Detect which cell encompasses the target text, then output its (X, Y) center coordinate. 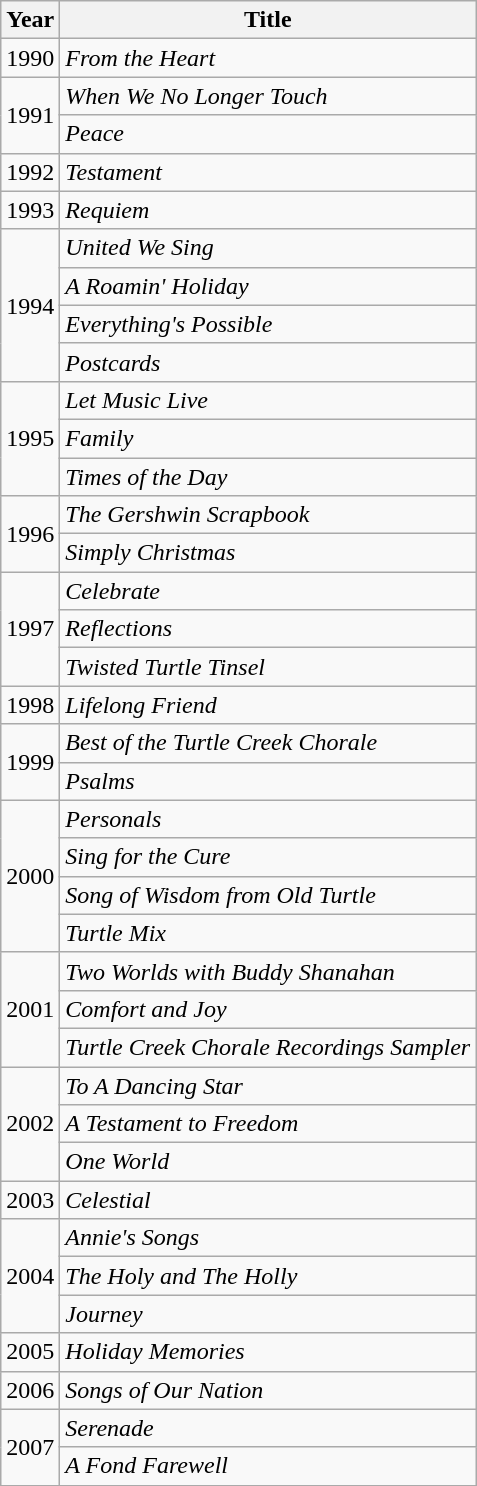
1990 (30, 58)
1994 (30, 305)
2005 (30, 1352)
Times of the Day (268, 477)
A Fond Farewell (268, 1466)
The Gershwin Scrapbook (268, 515)
Title (268, 20)
1993 (30, 210)
Celebrate (268, 591)
1991 (30, 115)
To A Dancing Star (268, 1085)
2000 (30, 876)
Celestial (268, 1200)
Journey (268, 1314)
United We Sing (268, 248)
Year (30, 20)
Reflections (268, 629)
One World (268, 1162)
Two Worlds with Buddy Shanahan (268, 971)
2004 (30, 1276)
2001 (30, 1009)
Annie's Songs (268, 1238)
2003 (30, 1200)
1996 (30, 534)
Turtle Creek Chorale Recordings Sampler (268, 1047)
Psalms (268, 781)
Best of the Turtle Creek Chorale (268, 743)
1998 (30, 705)
The Holy and The Holly (268, 1276)
1992 (30, 172)
From the Heart (268, 58)
1999 (30, 762)
Peace (268, 134)
Twisted Turtle Tinsel (268, 667)
1997 (30, 629)
Testament (268, 172)
A Testament to Freedom (268, 1124)
Holiday Memories (268, 1352)
Comfort and Joy (268, 1009)
2002 (30, 1123)
Postcards (268, 362)
When We No Longer Touch (268, 96)
Sing for the Cure (268, 857)
A Roamin' Holiday (268, 286)
2007 (30, 1447)
Songs of Our Nation (268, 1390)
Requiem (268, 210)
Family (268, 438)
Everything's Possible (268, 324)
Personals (268, 819)
Turtle Mix (268, 933)
Song of Wisdom from Old Turtle (268, 895)
Lifelong Friend (268, 705)
2006 (30, 1390)
Simply Christmas (268, 553)
Serenade (268, 1428)
Let Music Live (268, 400)
1995 (30, 438)
